Identify which cell holds the provided text, then report its (X, Y) central coordinate. 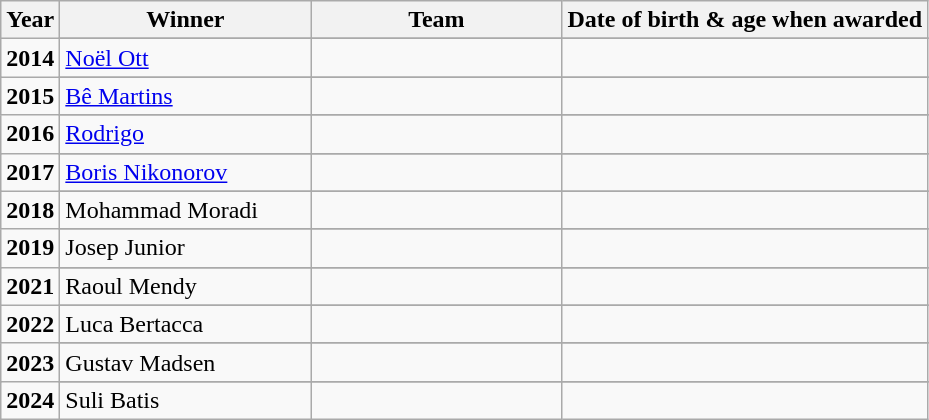
2017 (30, 172)
2019 (30, 248)
2018 (30, 210)
2024 (30, 400)
Boris Nikonorov (186, 172)
Luca Bertacca (186, 324)
Raoul Mendy (186, 286)
Noël Ott (186, 58)
Date of birth & age when awarded (745, 20)
2022 (30, 324)
2015 (30, 96)
2021 (30, 286)
Winner (186, 20)
Suli Batis (186, 400)
Bê Martins (186, 96)
Year (30, 20)
2014 (30, 58)
Rodrigo (186, 134)
2016 (30, 134)
Josep Junior (186, 248)
Team (436, 20)
Gustav Madsen (186, 362)
Mohammad Moradi (186, 210)
2023 (30, 362)
